Scan for the cell matching the given text and deliver its (x, y) coordinate at center. 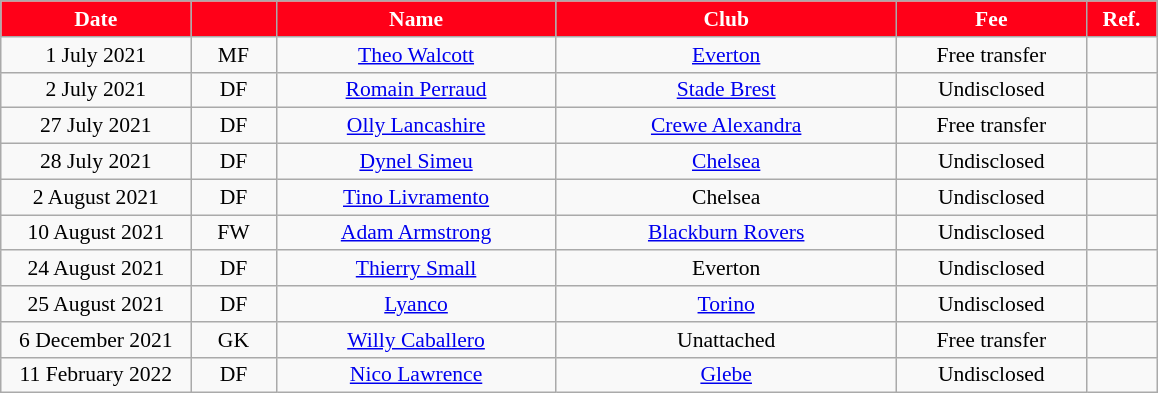
Lyanco (416, 304)
2 August 2021 (96, 197)
Club (726, 19)
25 August 2021 (96, 304)
Adam Armstrong (416, 233)
24 August 2021 (96, 269)
Romain Perraud (416, 90)
Date (96, 19)
1 July 2021 (96, 55)
10 August 2021 (96, 233)
Theo Walcott (416, 55)
11 February 2022 (96, 375)
Crewe Alexandra (726, 126)
Name (416, 19)
27 July 2021 (96, 126)
Unattached (726, 340)
Glebe (726, 375)
Fee (991, 19)
Olly Lancashire (416, 126)
Tino Livramento (416, 197)
FW (234, 233)
MF (234, 55)
Torino (726, 304)
2 July 2021 (96, 90)
Blackburn Rovers (726, 233)
GK (234, 340)
28 July 2021 (96, 162)
Nico Lawrence (416, 375)
Willy Caballero (416, 340)
Ref. (1121, 19)
Stade Brest (726, 90)
Thierry Small (416, 269)
Dynel Simeu (416, 162)
6 December 2021 (96, 340)
